Determine the [x, y] coordinate at the center of the cell enclosing the given text.  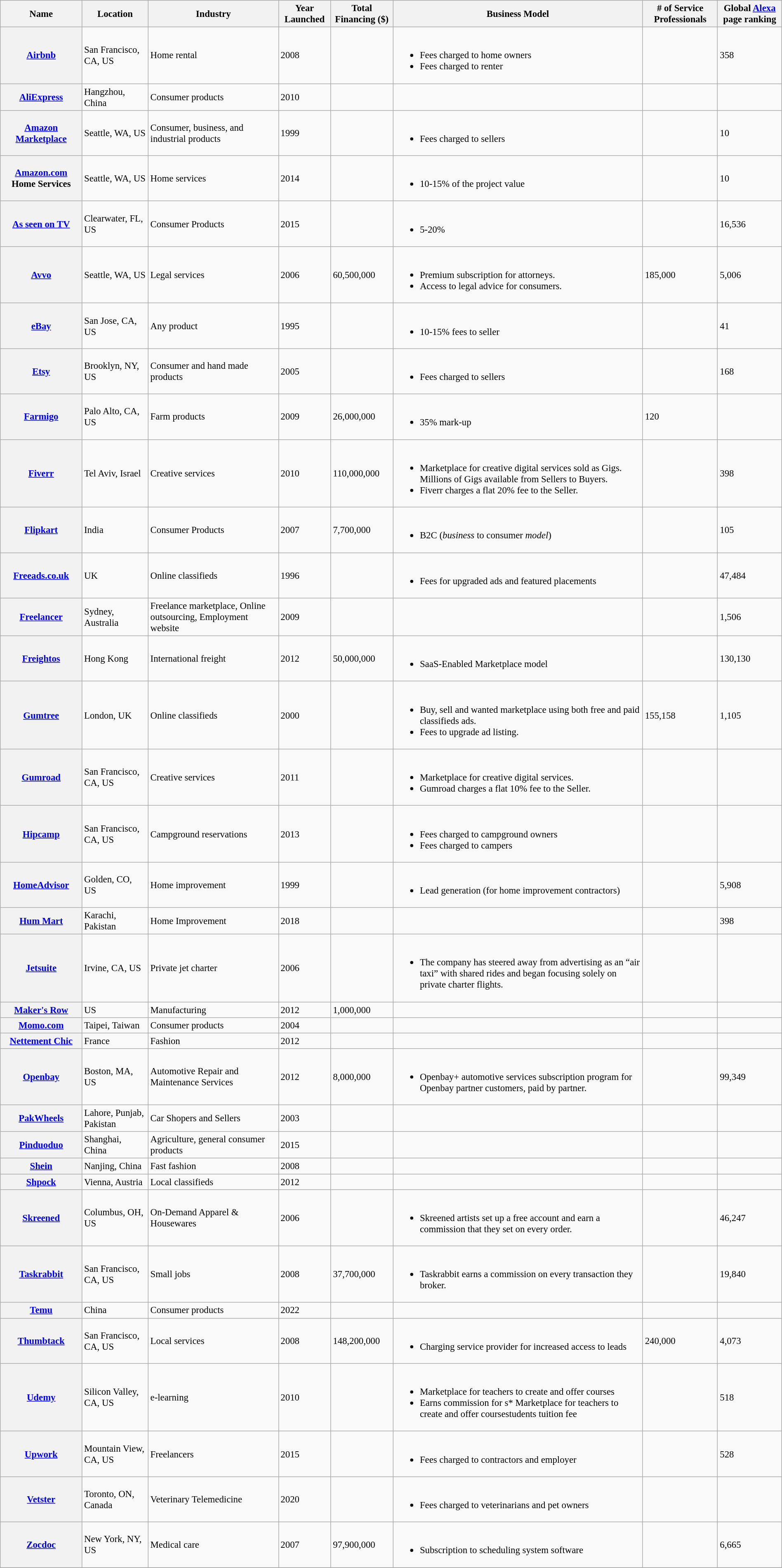
16,536 [750, 224]
Campground reservations [213, 834]
Irvine, CA, US [115, 968]
Automotive Repair and Maintenance Services [213, 1077]
Freeads.co.uk [41, 575]
5-20% [518, 224]
2000 [304, 715]
99,349 [750, 1077]
7,700,000 [362, 530]
Hangzhou, China [115, 97]
35% mark-up [518, 417]
Medical care [213, 1545]
2003 [304, 1119]
Fast fashion [213, 1166]
Openbay+ automotive services subscription program for Openbay partner customers, paid by partner. [518, 1077]
Buy, sell and wanted marketplace using both free and paid classifieds ads.Fees to upgrade ad listing. [518, 715]
Home rental [213, 55]
Columbus, OH, US [115, 1218]
Agriculture, general consumer products [213, 1145]
8,000,000 [362, 1077]
4,073 [750, 1341]
240,000 [680, 1341]
Home improvement [213, 885]
Amazon Marketplace [41, 133]
Premium subscription for attorneys.Access to legal advice for consumers. [518, 275]
Marketplace for teachers to create and offer coursesEarns commission for s* Marketplace for teachers to create and offer coursestudents tuition fee [518, 1397]
Fees charged to contractors and employer [518, 1454]
Taskrabbit earns a commission on every transaction they broker. [518, 1274]
Consumer and hand made products [213, 371]
Legal services [213, 275]
London, UK [115, 715]
47,484 [750, 575]
Fees charged to home ownersFees charged to renter [518, 55]
97,900,000 [362, 1545]
37,700,000 [362, 1274]
5,006 [750, 275]
Farm products [213, 417]
1996 [304, 575]
518 [750, 1397]
19,840 [750, 1274]
Karachi, Pakistan [115, 921]
Veterinary Telemedicine [213, 1500]
Vienna, Austria [115, 1182]
Freelancer [41, 617]
Fees charged to campground ownersFees charged to campers [518, 834]
Location [115, 14]
Udemy [41, 1397]
Fees charged to veterinarians and pet owners [518, 1500]
Home Improvement [213, 921]
50,000,000 [362, 658]
As seen on TV [41, 224]
e-learning [213, 1397]
France [115, 1041]
Private jet charter [213, 968]
Marketplace for creative digital services.Gumroad charges a flat 10% fee to the Seller. [518, 777]
Charging service provider for increased access to leads [518, 1341]
Shanghai, China [115, 1145]
60,500,000 [362, 275]
1995 [304, 326]
US [115, 1010]
Global Alexa page ranking [750, 14]
Small jobs [213, 1274]
On-Demand Apparel & Housewares [213, 1218]
185,000 [680, 275]
Sydney, Australia [115, 617]
# of Service Professionals [680, 14]
2004 [304, 1026]
528 [750, 1454]
1,000,000 [362, 1010]
Hipcamp [41, 834]
Silicon Valley, CA, US [115, 1397]
130,130 [750, 658]
Nanjing, China [115, 1166]
Openbay [41, 1077]
Skreened [41, 1218]
Taipei, Taiwan [115, 1026]
Etsy [41, 371]
eBay [41, 326]
Thumbtack [41, 1341]
5,908 [750, 885]
2005 [304, 371]
Golden, CO, US [115, 885]
AliExpress [41, 97]
Freelance marketplace, Online outsourcing, Employment website [213, 617]
Jetsuite [41, 968]
Home services [213, 178]
41 [750, 326]
Maker's Row [41, 1010]
2022 [304, 1311]
San Jose, CA, US [115, 326]
Local classifieds [213, 1182]
PakWheels [41, 1119]
120 [680, 417]
Zocdoc [41, 1545]
Business Model [518, 14]
Palo Alto, CA, US [115, 417]
Fees for upgraded ads and featured placements [518, 575]
SaaS-Enabled Marketplace model [518, 658]
India [115, 530]
Clearwater, FL, US [115, 224]
Shpock [41, 1182]
Consumer, business, and industrial products [213, 133]
155,158 [680, 715]
China [115, 1311]
46,247 [750, 1218]
Gumtree [41, 715]
110,000,000 [362, 473]
New York, NY, US [115, 1545]
HomeAdvisor [41, 885]
10-15% fees to seller [518, 326]
Vetster [41, 1500]
International freight [213, 658]
UK [115, 575]
Any product [213, 326]
2020 [304, 1500]
Tel Aviv, Israel [115, 473]
2011 [304, 777]
Upwork [41, 1454]
Mountain View, CA, US [115, 1454]
2018 [304, 921]
Manufacturing [213, 1010]
Subscription to scheduling system software [518, 1545]
Avvo [41, 275]
Freelancers [213, 1454]
Car Shopers and Sellers [213, 1119]
Hong Kong [115, 658]
Shein [41, 1166]
10-15% of the project value [518, 178]
Lahore, Punjab, Pakistan [115, 1119]
105 [750, 530]
Flipkart [41, 530]
148,200,000 [362, 1341]
Amazon.com Home Services [41, 178]
Lead generation (for home improvement contractors) [518, 885]
Total Financing ($) [362, 14]
Temu [41, 1311]
Toronto, ON, Canada [115, 1500]
Local services [213, 1341]
Hum Mart [41, 921]
2013 [304, 834]
Brooklyn, NY, US [115, 371]
1,506 [750, 617]
6,665 [750, 1545]
Pinduoduo [41, 1145]
Nettement Chic [41, 1041]
Skreened artists set up a free account and earn a commission that they set on every order. [518, 1218]
Fiverr [41, 473]
B2C (business to consumer model) [518, 530]
Momo.com [41, 1026]
1,105 [750, 715]
Gumroad [41, 777]
Fashion [213, 1041]
Farmigo [41, 417]
168 [750, 371]
358 [750, 55]
Taskrabbit [41, 1274]
Year Launched [304, 14]
Airbnb [41, 55]
Industry [213, 14]
2014 [304, 178]
26,000,000 [362, 417]
The company has steered away from advertising as an “air taxi” with shared rides and began focusing solely on private charter flights. [518, 968]
Boston, MA, US [115, 1077]
Freightos [41, 658]
Name [41, 14]
